Determine the (x, y) coordinate at the center of the cell enclosing the given text.  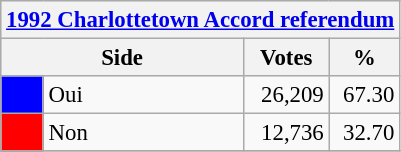
Votes (286, 58)
67.30 (364, 95)
12,736 (286, 133)
1992 Charlottetown Accord referendum (200, 20)
% (364, 58)
Non (143, 133)
Oui (143, 95)
Side (122, 58)
26,209 (286, 95)
32.70 (364, 133)
